Return the [x, y] coordinate for the center point of the cell that contains the specified text.  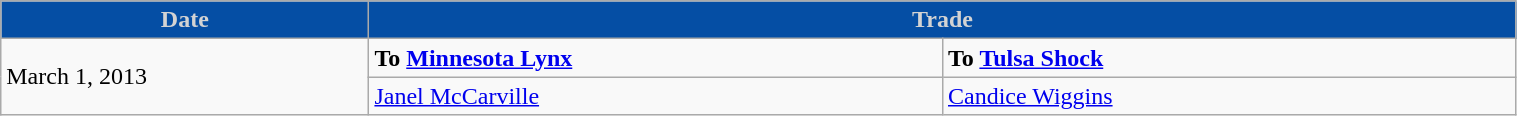
Janel McCarville [656, 96]
To Tulsa Shock [1229, 58]
Trade [942, 20]
March 1, 2013 [185, 77]
To Minnesota Lynx [656, 58]
Candice Wiggins [1229, 96]
Date [185, 20]
